Scan for the cell matching the given text and deliver its (x, y) coordinate at center. 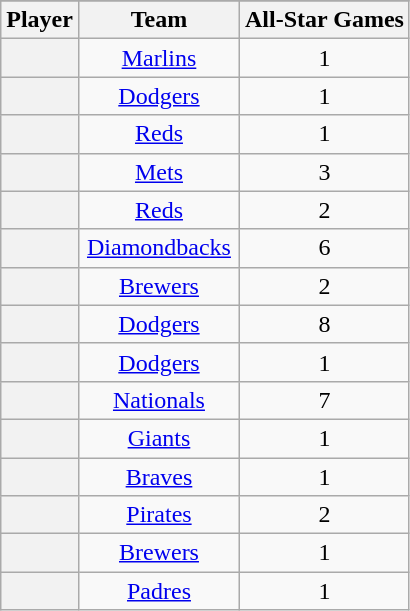
Diamondbacks (158, 248)
Giants (158, 438)
8 (325, 324)
All-Star Games (325, 20)
Player (40, 20)
3 (325, 172)
7 (325, 400)
Mets (158, 172)
Pirates (158, 515)
Braves (158, 477)
Padres (158, 591)
Marlins (158, 58)
6 (325, 248)
Nationals (158, 400)
Team (158, 20)
